Return [X, Y] of the center of cell containing provided text 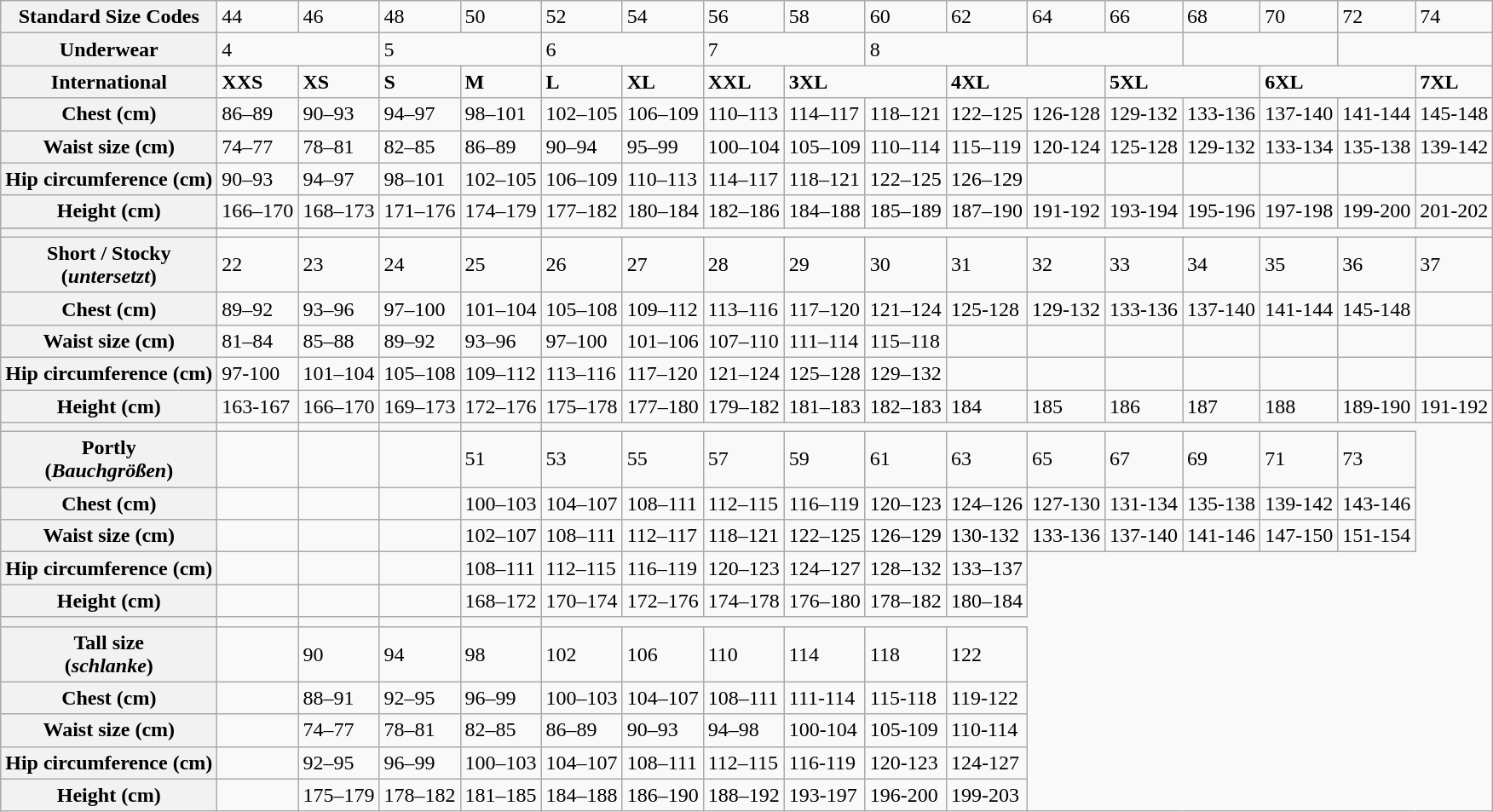
3XL [865, 82]
185–189 [905, 211]
143-146 [1377, 504]
31 [987, 264]
58 [825, 17]
189-190 [1377, 406]
22 [257, 264]
7XL [1454, 82]
71 [1299, 460]
66 [1144, 17]
S [419, 82]
98 [501, 654]
51 [501, 460]
94–98 [743, 730]
186–190 [663, 795]
184 [987, 406]
115–119 [987, 147]
35 [1299, 264]
4XL [1025, 82]
32 [1065, 264]
175–178 [581, 406]
90 [339, 654]
73 [1377, 460]
133–137 [987, 568]
106 [663, 654]
M [501, 82]
128–132 [905, 568]
129–132 [905, 373]
101–106 [663, 341]
5XL [1183, 82]
171–176 [419, 211]
63 [987, 460]
57 [743, 460]
50 [501, 17]
133-134 [1299, 147]
107–110 [743, 341]
26 [581, 264]
131-134 [1144, 504]
199-200 [1377, 211]
124-127 [987, 763]
182–186 [743, 211]
116-119 [825, 763]
102 [581, 654]
International [109, 82]
195-196 [1222, 211]
Short / Stocky (untersetzt) [109, 264]
170–174 [581, 601]
56 [743, 17]
69 [1222, 460]
151-154 [1377, 536]
181–185 [501, 795]
115-118 [905, 698]
188–192 [743, 795]
168–172 [501, 601]
120-123 [905, 763]
4 [298, 49]
67 [1144, 460]
XXL [743, 82]
100–104 [743, 147]
112–117 [663, 536]
196-200 [905, 795]
187–190 [987, 211]
25 [501, 264]
46 [339, 17]
197-198 [1299, 211]
55 [663, 460]
174–179 [501, 211]
124–126 [987, 504]
24 [419, 264]
XXS [257, 82]
105-109 [905, 730]
114 [825, 654]
110 [743, 654]
201-202 [1454, 211]
30 [905, 264]
6 [622, 49]
65 [1065, 460]
174–178 [743, 601]
XL [663, 82]
54 [663, 17]
Portly (Bauchgrößen) [109, 460]
60 [905, 17]
105–109 [825, 147]
37 [1454, 264]
188 [1299, 406]
XS [339, 82]
185 [1065, 406]
Underwear [109, 49]
8 [946, 49]
147-150 [1299, 536]
193-197 [825, 795]
176–180 [825, 601]
Standard Size Codes [109, 17]
64 [1065, 17]
68 [1222, 17]
111–114 [825, 341]
182–183 [905, 406]
110–114 [905, 147]
119-122 [987, 698]
44 [257, 17]
28 [743, 264]
Tall size(schlanke) [109, 654]
126-128 [1065, 114]
110-114 [987, 730]
97-100 [257, 373]
199-203 [987, 795]
53 [581, 460]
70 [1299, 17]
62 [987, 17]
L [581, 82]
127-130 [1065, 504]
72 [1377, 17]
94 [419, 654]
34 [1222, 264]
36 [1377, 264]
5 [460, 49]
175–179 [339, 795]
52 [581, 17]
7 [784, 49]
187 [1222, 406]
29 [825, 264]
130-132 [987, 536]
6XL [1338, 82]
59 [825, 460]
177–182 [581, 211]
90–94 [581, 147]
27 [663, 264]
193-194 [1144, 211]
168–173 [339, 211]
85–88 [339, 341]
177–180 [663, 406]
124–127 [825, 568]
88–91 [339, 698]
186 [1144, 406]
118 [905, 654]
23 [339, 264]
141-146 [1222, 536]
102–107 [501, 536]
125–128 [825, 373]
169–173 [419, 406]
95–99 [663, 147]
74 [1454, 17]
122 [987, 654]
33 [1144, 264]
48 [419, 17]
120-124 [1065, 147]
115–118 [905, 341]
163-167 [257, 406]
61 [905, 460]
100-104 [825, 730]
181–183 [825, 406]
179–182 [743, 406]
81–84 [257, 341]
111-114 [825, 698]
